From the cell containing the given text, extract its center point as [X, Y] coordinate. 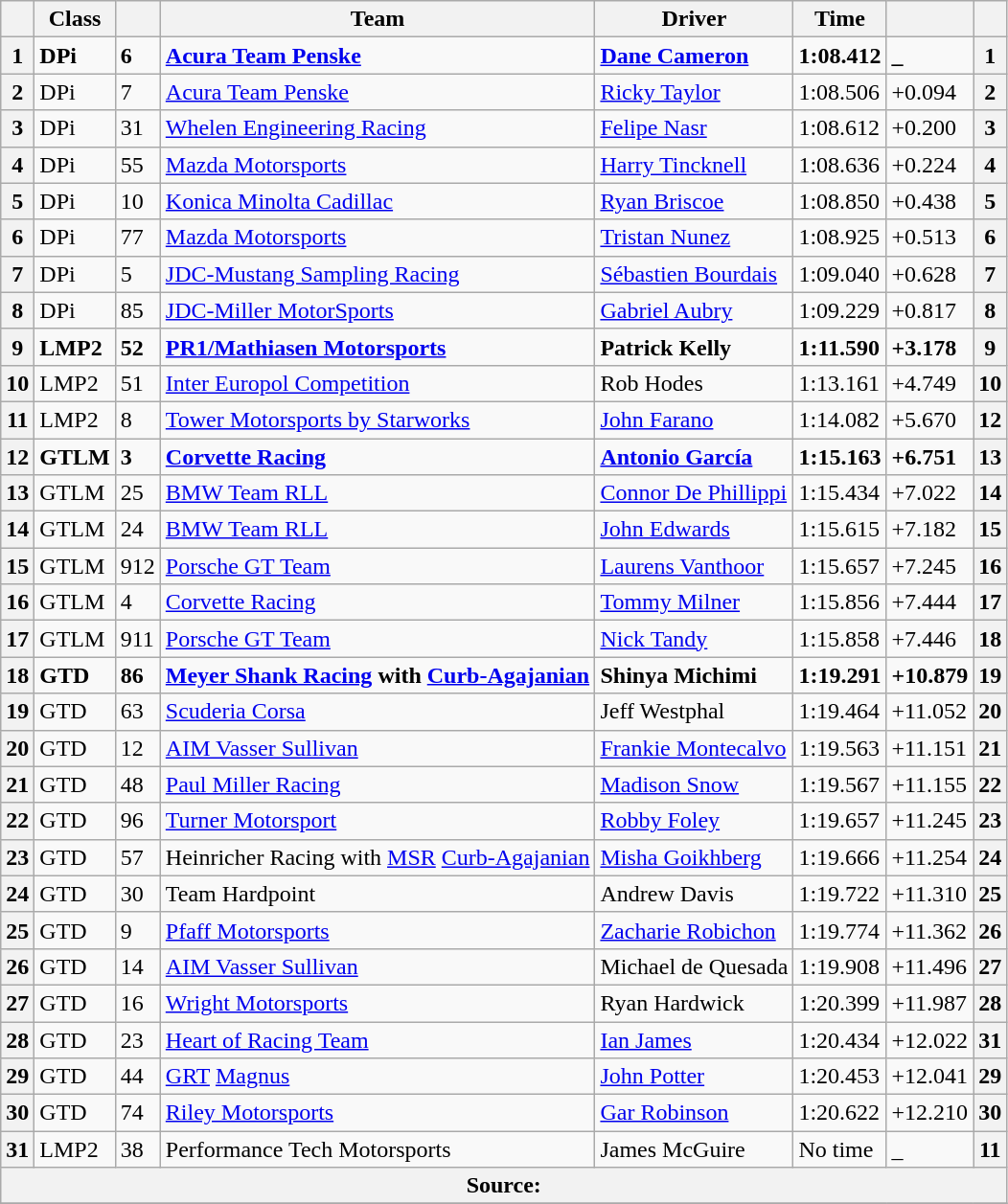
Misha Goikhberg [694, 857]
Shinya Michimi [694, 675]
1:09.229 [839, 310]
1:11.590 [839, 347]
Ian James [694, 1039]
Madison Snow [694, 784]
+11.310 [929, 894]
+7.182 [929, 530]
1:19.774 [839, 930]
+11.151 [929, 748]
+11.362 [929, 930]
John Farano [694, 420]
1:08.506 [839, 92]
912 [138, 566]
Frankie Montecalvo [694, 748]
Driver [694, 19]
1:19.567 [839, 784]
1:14.082 [839, 420]
Time [839, 19]
Wright Motorsports [378, 1003]
1:08.412 [839, 56]
JDC-Miller MotorSports [378, 310]
+11.155 [929, 784]
James McGuire [694, 1149]
1:15.163 [839, 457]
+12.022 [929, 1039]
+12.210 [929, 1113]
85 [138, 310]
+0.438 [929, 201]
John Edwards [694, 530]
1:19.666 [839, 857]
1:08.850 [839, 201]
38 [138, 1149]
Felipe Nasr [694, 128]
+4.749 [929, 383]
+11.496 [929, 966]
Andrew Davis [694, 894]
Ricky Taylor [694, 92]
+0.628 [929, 274]
Zacharie Robichon [694, 930]
52 [138, 347]
JDC-Mustang Sampling Racing [378, 274]
74 [138, 1113]
John Potter [694, 1077]
51 [138, 383]
Source: [504, 1186]
1:15.856 [839, 602]
+7.022 [929, 493]
1:20.622 [839, 1113]
Robby Foley [694, 821]
55 [138, 165]
+7.245 [929, 566]
Paul Miller Racing [378, 784]
+7.446 [929, 639]
Heart of Racing Team [378, 1039]
1:09.040 [839, 274]
86 [138, 675]
1:19.563 [839, 748]
1:08.636 [839, 165]
+5.670 [929, 420]
1:19.722 [839, 894]
+12.041 [929, 1077]
+11.254 [929, 857]
Patrick Kelly [694, 347]
1:19.908 [839, 966]
1:19.464 [839, 712]
+11.052 [929, 712]
96 [138, 821]
Harry Tincknell [694, 165]
Michael de Quesada [694, 966]
Scuderia Corsa [378, 712]
Whelen Engineering Racing [378, 128]
+0.094 [929, 92]
PR1/Mathiasen Motorsports [378, 347]
1:13.161 [839, 383]
+11.245 [929, 821]
Inter Europol Competition [378, 383]
Antonio García [694, 457]
1:15.615 [839, 530]
+0.224 [929, 165]
Class [75, 19]
Tower Motorsports by Starworks [378, 420]
63 [138, 712]
No time [839, 1149]
1:15.434 [839, 493]
44 [138, 1077]
Jeff Westphal [694, 712]
Pfaff Motorsports [378, 930]
+6.751 [929, 457]
Dane Cameron [694, 56]
Konica Minolta Cadillac [378, 201]
Ryan Briscoe [694, 201]
1:19.657 [839, 821]
Team [378, 19]
+0.200 [929, 128]
Performance Tech Motorsports [378, 1149]
Ryan Hardwick [694, 1003]
+10.879 [929, 675]
+11.987 [929, 1003]
57 [138, 857]
1:20.453 [839, 1077]
Heinricher Racing with MSR Curb-Agajanian [378, 857]
1:08.925 [839, 238]
Team Hardpoint [378, 894]
Meyer Shank Racing with Curb-Agajanian [378, 675]
Sébastien Bourdais [694, 274]
Tommy Milner [694, 602]
1:15.858 [839, 639]
Turner Motorsport [378, 821]
Laurens Vanthoor [694, 566]
Gabriel Aubry [694, 310]
Tristan Nunez [694, 238]
1:08.612 [839, 128]
Gar Robinson [694, 1113]
+3.178 [929, 347]
1:15.657 [839, 566]
911 [138, 639]
GRT Magnus [378, 1077]
+7.444 [929, 602]
Riley Motorsports [378, 1113]
+0.513 [929, 238]
1:19.291 [839, 675]
Rob Hodes [694, 383]
Connor De Phillippi [694, 493]
48 [138, 784]
1:20.434 [839, 1039]
1:20.399 [839, 1003]
77 [138, 238]
+0.817 [929, 310]
Nick Tandy [694, 639]
